Identify which cell holds the provided text, then report its (x, y) central coordinate. 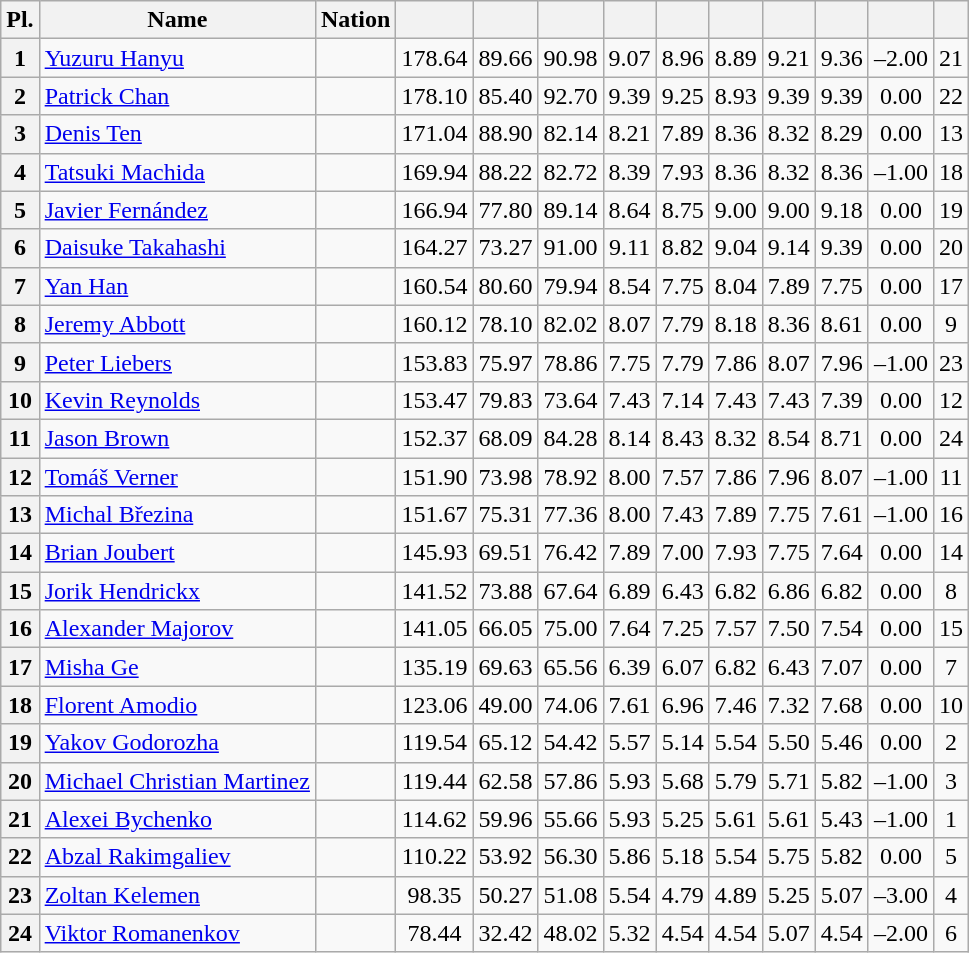
91.00 (570, 248)
65.12 (506, 743)
153.83 (434, 362)
8.64 (630, 210)
Pl. (20, 20)
77.80 (506, 210)
Jeremy Abbott (177, 324)
77.36 (570, 515)
69.51 (506, 553)
119.44 (434, 781)
Tomáš Verner (177, 477)
164.27 (434, 248)
Daisuke Takahashi (177, 248)
5.79 (736, 781)
78.10 (506, 324)
6.89 (630, 591)
8.43 (682, 438)
Michal Březina (177, 515)
75.97 (506, 362)
51.08 (570, 895)
68.09 (506, 438)
5.18 (682, 857)
8.39 (630, 172)
Brian Joubert (177, 553)
66.05 (506, 629)
89.66 (506, 58)
Patrick Chan (177, 96)
7.54 (842, 629)
5.86 (630, 857)
178.10 (434, 96)
98.35 (434, 895)
6.86 (788, 591)
7.25 (682, 629)
Jason Brown (177, 438)
5.32 (630, 933)
7.07 (842, 667)
82.72 (570, 172)
Jorik Hendrickx (177, 591)
74.06 (570, 705)
73.88 (506, 591)
151.90 (434, 477)
8.89 (736, 58)
160.12 (434, 324)
9.21 (788, 58)
9.07 (630, 58)
8.61 (842, 324)
8.18 (736, 324)
9.25 (682, 96)
169.94 (434, 172)
78.92 (570, 477)
89.14 (570, 210)
78.44 (434, 933)
141.52 (434, 591)
Tatsuki Machida (177, 172)
5.43 (842, 819)
110.22 (434, 857)
32.42 (506, 933)
151.67 (434, 515)
9.11 (630, 248)
88.22 (506, 172)
Kevin Reynolds (177, 400)
9.14 (788, 248)
82.02 (570, 324)
8.82 (682, 248)
9.04 (736, 248)
8.04 (736, 286)
8.75 (682, 210)
5.46 (842, 743)
114.62 (434, 819)
6.39 (630, 667)
166.94 (434, 210)
79.94 (570, 286)
7.46 (736, 705)
123.06 (434, 705)
Yakov Godorozha (177, 743)
Denis Ten (177, 134)
Yuzuru Hanyu (177, 58)
Alexander Majorov (177, 629)
7.39 (842, 400)
8.29 (842, 134)
Michael Christian Martinez (177, 781)
5.75 (788, 857)
8.21 (630, 134)
5.57 (630, 743)
65.56 (570, 667)
55.66 (570, 819)
Javier Fernández (177, 210)
160.54 (434, 286)
8.14 (630, 438)
141.05 (434, 629)
50.27 (506, 895)
119.54 (434, 743)
Nation (355, 20)
171.04 (434, 134)
49.00 (506, 705)
7.00 (682, 553)
145.93 (434, 553)
75.00 (570, 629)
Yan Han (177, 286)
9.36 (842, 58)
48.02 (570, 933)
5.50 (788, 743)
9.18 (842, 210)
Florent Amodio (177, 705)
152.37 (434, 438)
Misha Ge (177, 667)
153.47 (434, 400)
5.68 (682, 781)
7.50 (788, 629)
178.64 (434, 58)
82.14 (570, 134)
73.98 (506, 477)
92.70 (570, 96)
8.93 (736, 96)
5.71 (788, 781)
135.19 (434, 667)
8.96 (682, 58)
4.89 (736, 895)
88.90 (506, 134)
–3.00 (900, 895)
7.32 (788, 705)
62.58 (506, 781)
79.83 (506, 400)
84.28 (570, 438)
59.96 (506, 819)
Peter Liebers (177, 362)
Abzal Rakimgaliev (177, 857)
67.64 (570, 591)
69.63 (506, 667)
73.64 (570, 400)
75.31 (506, 515)
76.42 (570, 553)
73.27 (506, 248)
6.07 (682, 667)
90.98 (570, 58)
4.79 (682, 895)
7.14 (682, 400)
Name (177, 20)
80.60 (506, 286)
6.96 (682, 705)
57.86 (570, 781)
Zoltan Kelemen (177, 895)
78.86 (570, 362)
54.42 (570, 743)
53.92 (506, 857)
7.68 (842, 705)
85.40 (506, 96)
56.30 (570, 857)
8.71 (842, 438)
5.14 (682, 743)
Viktor Romanenkov (177, 933)
Alexei Bychenko (177, 819)
